Extract the (X, Y) coordinate from the center of the cell holding the provided text.  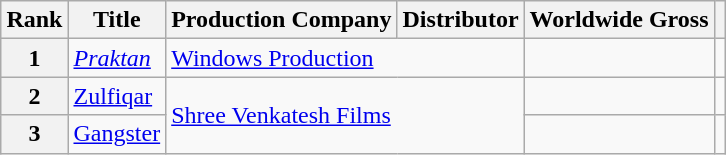
Distributor (460, 20)
Shree Venkatesh Films (345, 115)
Production Company (282, 20)
Zulfiqar (117, 96)
Praktan (117, 58)
Worldwide Gross (619, 20)
Windows Production (345, 58)
Title (117, 20)
Rank (34, 20)
2 (34, 96)
1 (34, 58)
Gangster (117, 134)
3 (34, 134)
